Identify which cell holds the provided text, then report its [x, y] central coordinate. 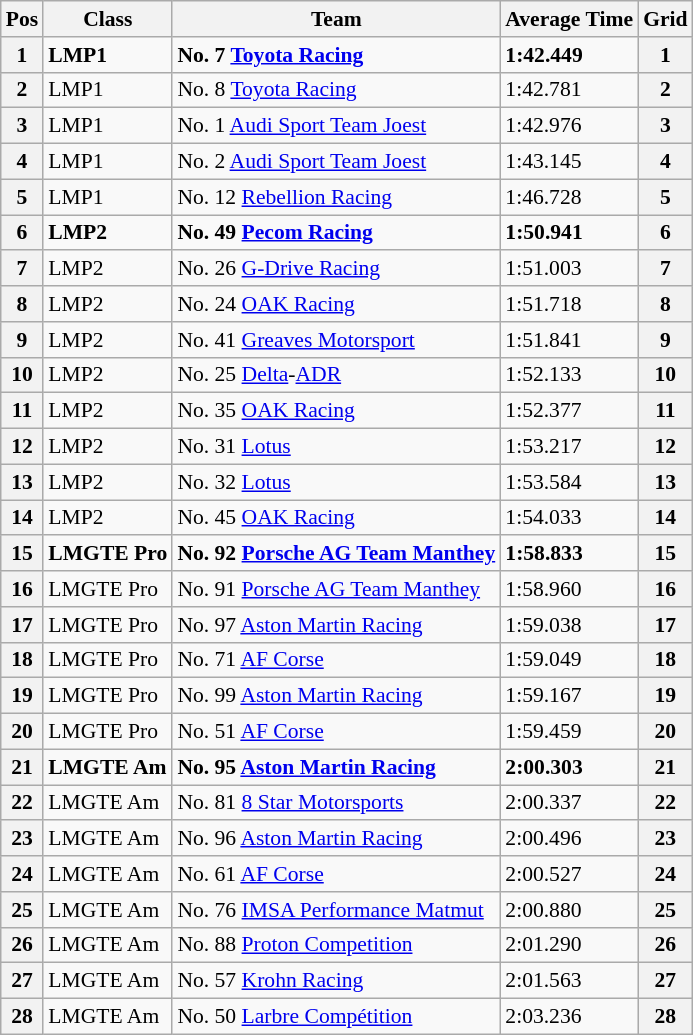
1:59.049 [569, 660]
2:03.236 [569, 1017]
No. 91 Porsche AG Team Manthey [336, 589]
No. 95 Aston Martin Racing [336, 767]
No. 35 OAK Racing [336, 411]
1:42.781 [569, 90]
No. 51 AF Corse [336, 732]
No. 31 Lotus [336, 447]
1:51.718 [569, 304]
1:51.003 [569, 269]
2:00.303 [569, 767]
1:51.841 [569, 340]
No. 41 Greaves Motorsport [336, 340]
1:53.584 [569, 482]
No. 71 AF Corse [336, 660]
No. 45 OAK Racing [336, 518]
No. 81 8 Star Motorsports [336, 803]
Average Time [569, 19]
No. 32 Lotus [336, 482]
1:50.941 [569, 233]
1:59.459 [569, 732]
No. 92 Porsche AG Team Manthey [336, 554]
No. 50 Larbre Compétition [336, 1017]
2:00.496 [569, 839]
2:01.290 [569, 945]
1:59.038 [569, 625]
No. 8 Toyota Racing [336, 90]
No. 49 Pecom Racing [336, 233]
1:58.960 [569, 589]
1:42.976 [569, 126]
2:00.527 [569, 874]
No. 88 Proton Competition [336, 945]
1:58.833 [569, 554]
No. 61 AF Corse [336, 874]
1:52.377 [569, 411]
No. 97 Aston Martin Racing [336, 625]
No. 7 Toyota Racing [336, 55]
No. 25 Delta-ADR [336, 375]
Team [336, 19]
Pos [22, 19]
1:54.033 [569, 518]
No. 24 OAK Racing [336, 304]
No. 99 Aston Martin Racing [336, 696]
No. 26 G-Drive Racing [336, 269]
No. 12 Rebellion Racing [336, 197]
No. 57 Krohn Racing [336, 981]
2:00.337 [569, 803]
Class [108, 19]
1:59.167 [569, 696]
1:46.728 [569, 197]
No. 1 Audi Sport Team Joest [336, 126]
2:00.880 [569, 910]
1:42.449 [569, 55]
1:53.217 [569, 447]
2:01.563 [569, 981]
Grid [666, 19]
No. 96 Aston Martin Racing [336, 839]
No. 76 IMSA Performance Matmut [336, 910]
1:52.133 [569, 375]
1:43.145 [569, 162]
No. 2 Audi Sport Team Joest [336, 162]
